From the cell containing the given text, extract its center point as [X, Y] coordinate. 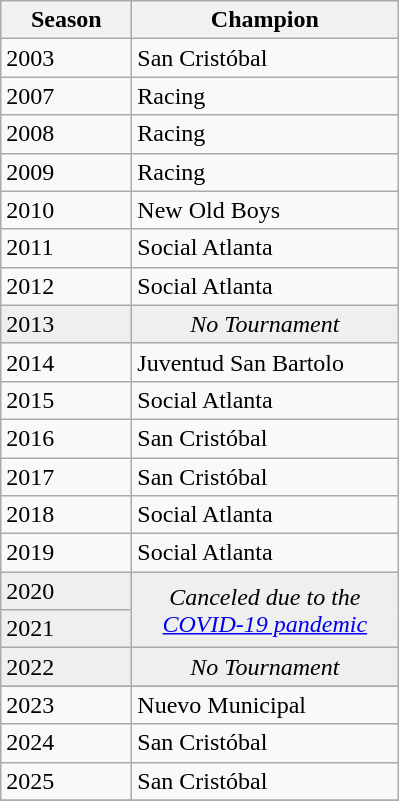
2021 [66, 629]
2023 [66, 705]
Season [66, 20]
2014 [66, 362]
2022 [66, 667]
2010 [66, 210]
2009 [66, 172]
Canceled due to the COVID-19 pandemic [265, 610]
2018 [66, 515]
Nuevo Municipal [265, 705]
2013 [66, 324]
2007 [66, 96]
New Old Boys [265, 210]
2024 [66, 743]
2011 [66, 248]
2020 [66, 591]
Champion [265, 20]
2016 [66, 438]
2003 [66, 58]
2015 [66, 400]
2019 [66, 553]
2025 [66, 781]
Juventud San Bartolo [265, 362]
2012 [66, 286]
2017 [66, 477]
2008 [66, 134]
